Return the [x, y] coordinate for the center point of the cell that contains the specified text.  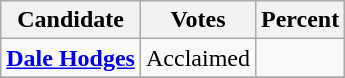
Percent [300, 20]
Acclaimed [198, 58]
Candidate [71, 20]
Votes [198, 20]
Dale Hodges [71, 58]
